Find where the given text appears and provide that cell's center as (X, Y) coordinate. 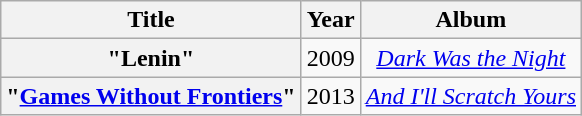
"Games Without Frontiers" (151, 96)
2013 (330, 96)
And I'll Scratch Yours (470, 96)
Album (470, 20)
2009 (330, 58)
Year (330, 20)
Title (151, 20)
Dark Was the Night (470, 58)
"Lenin" (151, 58)
